For the text-containing cell, return its midpoint in (X, Y) coordinate format. 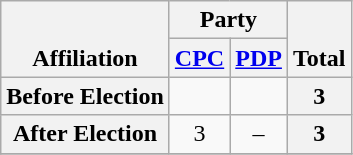
After Election (86, 134)
Party (228, 20)
Affiliation (86, 39)
PDP (259, 58)
CPC (199, 58)
– (259, 134)
Total (319, 39)
Before Election (86, 96)
